Pinpoint the cell where the given text exists, returning its (X, Y) midpoint coordinate. 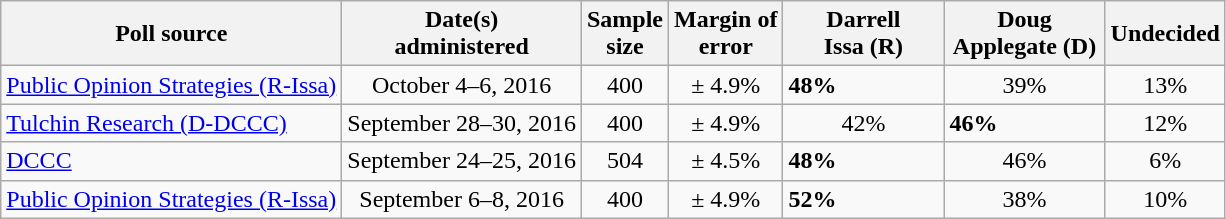
Tulchin Research (D-DCCC) (172, 123)
Samplesize (624, 34)
Undecided (1165, 34)
52% (864, 199)
Date(s)administered (462, 34)
38% (1024, 199)
± 4.5% (726, 161)
DougApplegate (D) (1024, 34)
DarrellIssa (R) (864, 34)
Margin oferror (726, 34)
DCCC (172, 161)
13% (1165, 85)
October 4–6, 2016 (462, 85)
42% (864, 123)
12% (1165, 123)
504 (624, 161)
6% (1165, 161)
Poll source (172, 34)
39% (1024, 85)
10% (1165, 199)
September 24–25, 2016 (462, 161)
September 28–30, 2016 (462, 123)
September 6–8, 2016 (462, 199)
